Pinpoint the cell where the given text exists, returning its [x, y] midpoint coordinate. 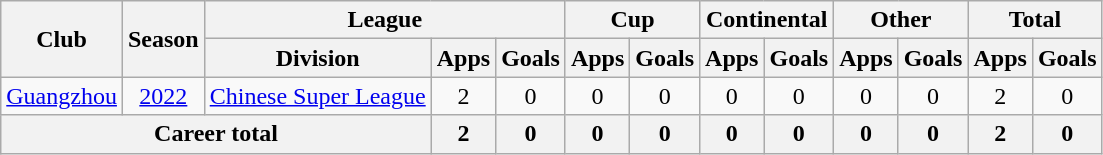
Career total [216, 134]
Other [901, 20]
Division [318, 58]
Guangzhou [62, 96]
Club [62, 39]
Total [1035, 20]
Continental [767, 20]
League [384, 20]
Season [163, 39]
2022 [163, 96]
Cup [632, 20]
Chinese Super League [318, 96]
